Pinpoint the cell where the given text exists, returning its (X, Y) midpoint coordinate. 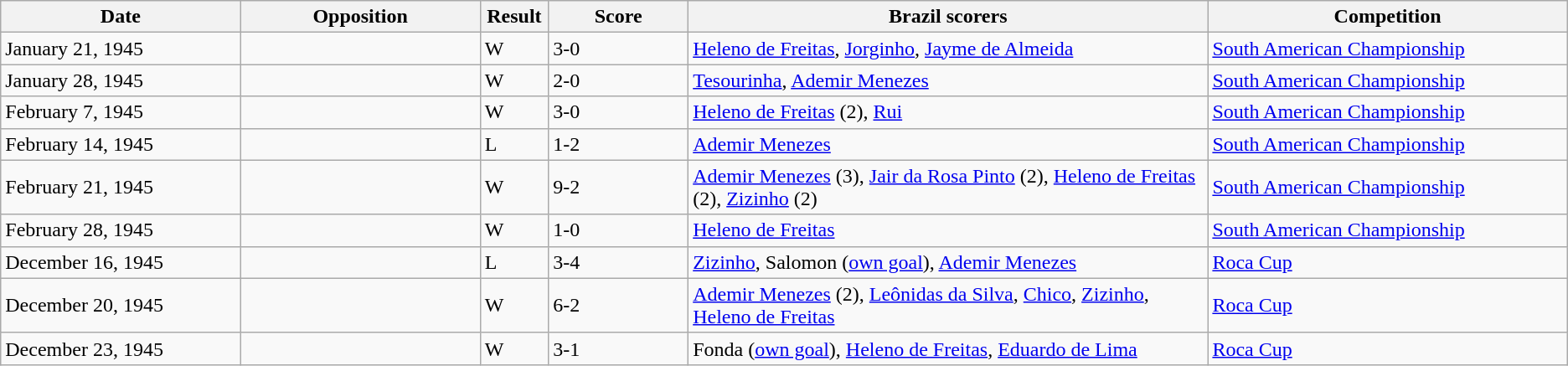
December 23, 1945 (121, 348)
1-0 (618, 230)
3-4 (618, 262)
Ademir Menezes (948, 144)
Result (514, 17)
3-1 (618, 348)
6-2 (618, 305)
February 28, 1945 (121, 230)
Ademir Menezes (2), Leônidas da Silva, Chico, Zizinho, Heleno de Freitas (948, 305)
Score (618, 17)
February 21, 1945 (121, 188)
Competition (1387, 17)
9-2 (618, 188)
Opposition (360, 17)
Tesourinha, Ademir Menezes (948, 80)
January 28, 1945 (121, 80)
January 21, 1945 (121, 49)
Ademir Menezes (3), Jair da Rosa Pinto (2), Heleno de Freitas (2), Zizinho (2) (948, 188)
1-2 (618, 144)
Heleno de Freitas (2), Rui (948, 112)
Brazil scorers (948, 17)
February 7, 1945 (121, 112)
December 16, 1945 (121, 262)
2-0 (618, 80)
Fonda (own goal), Heleno de Freitas, Eduardo de Lima (948, 348)
Heleno de Freitas, Jorginho, Jayme de Almeida (948, 49)
February 14, 1945 (121, 144)
Heleno de Freitas (948, 230)
December 20, 1945 (121, 305)
Date (121, 17)
Zizinho, Salomon (own goal), Ademir Menezes (948, 262)
